Identify which cell holds the provided text, then report its (x, y) central coordinate. 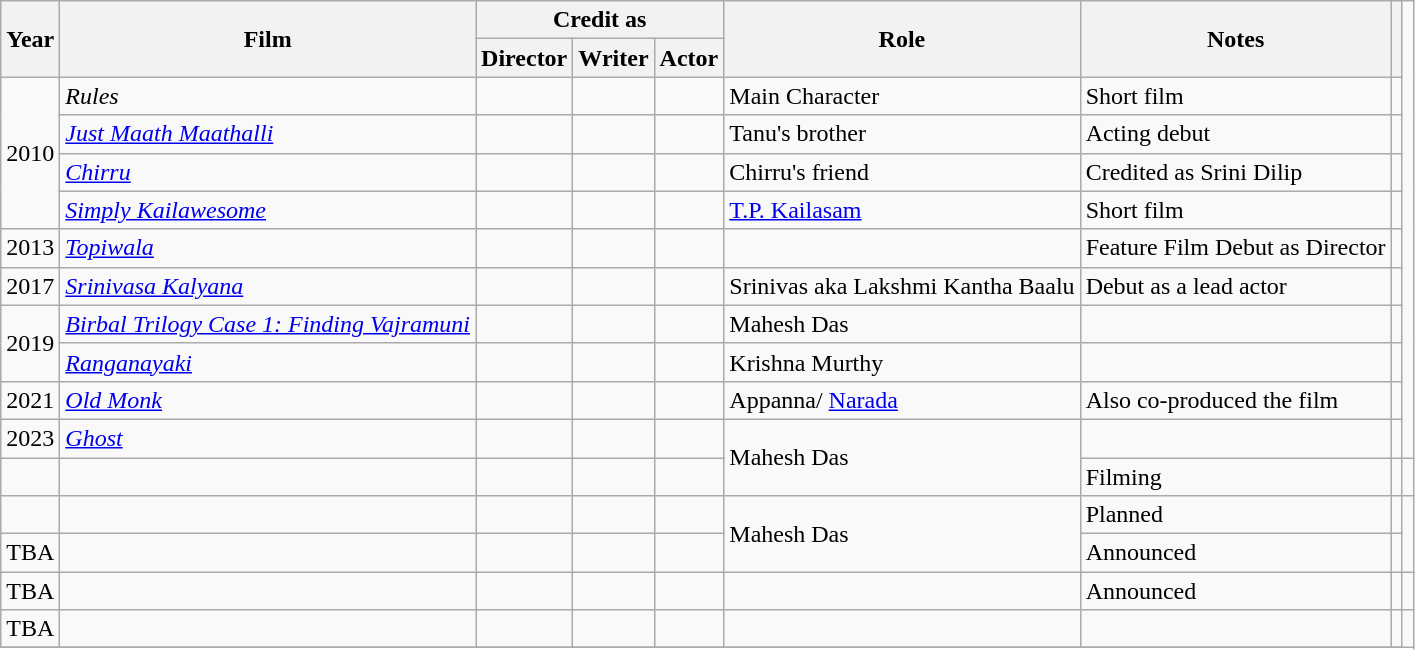
Ranganayaki (268, 362)
Feature Film Debut as Director (1236, 248)
Tanu's brother (902, 134)
2023 (30, 438)
Main Character (902, 96)
Year (30, 39)
Planned (1236, 515)
2013 (30, 248)
Appanna/ Narada (902, 400)
Krishna Murthy (902, 362)
Ghost (268, 438)
Just Maath Maathalli (268, 134)
Rules (268, 96)
Director (524, 58)
T.P. Kailasam (902, 210)
Notes (1236, 39)
Writer (614, 58)
Acting debut (1236, 134)
Simply Kailawesome (268, 210)
Chirru's friend (902, 172)
Role (902, 39)
2010 (30, 153)
Debut as a lead actor (1236, 286)
Srinivas aka Lakshmi Kantha Baalu (902, 286)
2017 (30, 286)
Filming (1236, 477)
2021 (30, 400)
Film (268, 39)
Credited as Srini Dilip (1236, 172)
Birbal Trilogy Case 1: Finding Vajramuni (268, 324)
Old Monk (268, 400)
Credit as (600, 20)
Topiwala (268, 248)
Actor (689, 58)
Also co-produced the film (1236, 400)
Chirru (268, 172)
Srinivasa Kalyana (268, 286)
2019 (30, 343)
